Locate the cell with the specified text and output its (x, y) center coordinate. 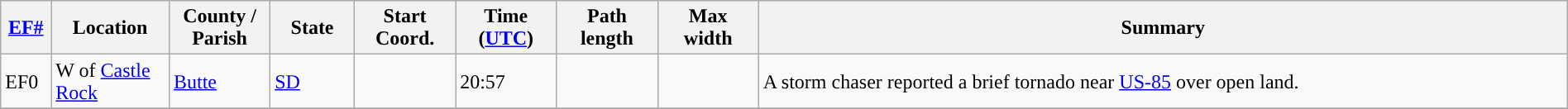
EF# (26, 28)
EF0 (26, 81)
State (313, 28)
Max width (708, 28)
Time (UTC) (506, 28)
Summary (1163, 28)
SD (313, 81)
Butte (219, 81)
A storm chaser reported a brief tornado near US-85 over open land. (1163, 81)
County / Parish (219, 28)
Path length (607, 28)
W of Castle Rock (111, 81)
Start Coord. (404, 28)
Location (111, 28)
20:57 (506, 81)
